Output the [X, Y] coordinate of the center of the cell containing the given text.  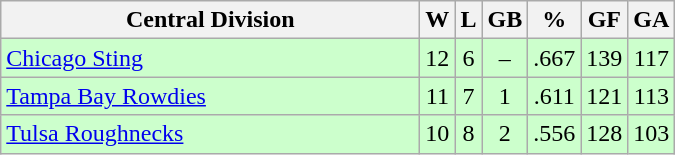
113 [652, 96]
7 [468, 96]
103 [652, 134]
Central Division [210, 20]
10 [438, 134]
121 [604, 96]
GB [505, 20]
11 [438, 96]
Tulsa Roughnecks [210, 134]
L [468, 20]
GF [604, 20]
2 [505, 134]
GA [652, 20]
Tampa Bay Rowdies [210, 96]
139 [604, 58]
6 [468, 58]
Chicago Sting [210, 58]
.611 [554, 96]
% [554, 20]
W [438, 20]
12 [438, 58]
8 [468, 134]
1 [505, 96]
.667 [554, 58]
128 [604, 134]
117 [652, 58]
.556 [554, 134]
– [505, 58]
